Locate the cell with the specified text and output its [x, y] center coordinate. 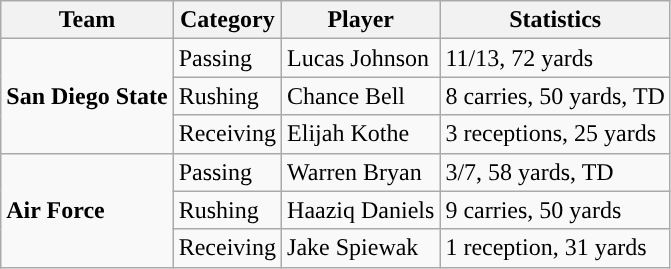
1 reception, 31 yards [556, 248]
Elijah Kothe [361, 134]
8 carries, 50 yards, TD [556, 96]
Air Force [87, 210]
Chance Bell [361, 96]
San Diego State [87, 96]
Category [227, 20]
11/13, 72 yards [556, 58]
Player [361, 20]
3/7, 58 yards, TD [556, 172]
3 receptions, 25 yards [556, 134]
Warren Bryan [361, 172]
Haaziq Daniels [361, 210]
Lucas Johnson [361, 58]
Team [87, 20]
Statistics [556, 20]
9 carries, 50 yards [556, 210]
Jake Spiewak [361, 248]
